Identify which cell holds the provided text, then report its (X, Y) central coordinate. 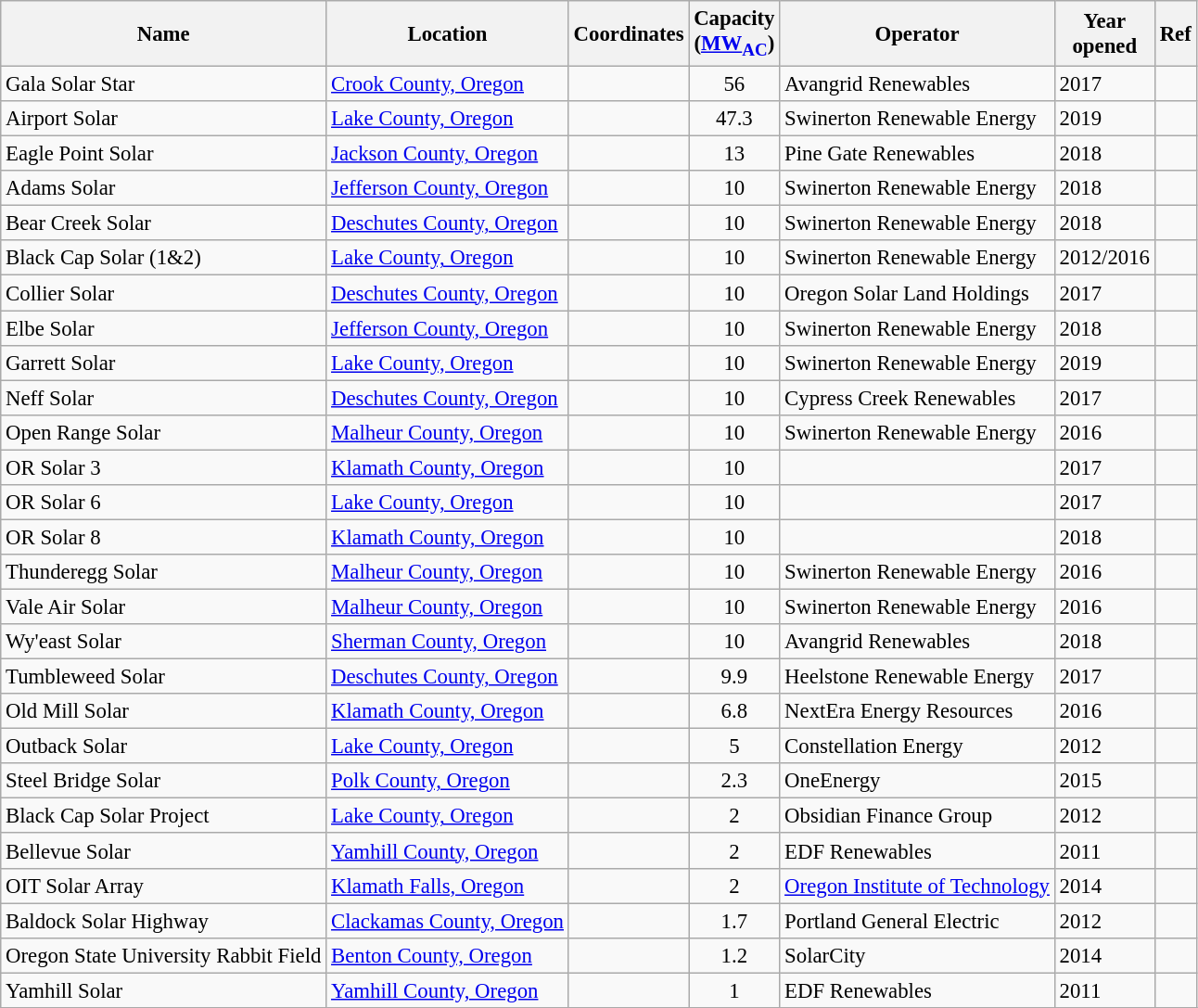
Oregon Solar Land Holdings (917, 293)
56 (734, 84)
Airport Solar (163, 119)
Name (163, 33)
Heelstone Renewable Energy (917, 677)
Obsidian Finance Group (917, 816)
2015 (1104, 781)
Black Cap Solar (1&2) (163, 259)
Baldock Solar Highway (163, 921)
Yearopened (1104, 33)
Oregon Institute of Technology (917, 886)
Constellation Energy (917, 746)
OR Solar 8 (163, 537)
Polk County, Oregon (448, 781)
2012/2016 (1104, 259)
Clackamas County, Oregon (448, 921)
Klamath Falls, Oregon (448, 886)
Outback Solar (163, 746)
47.3 (734, 119)
Pine Gate Renewables (917, 154)
Thunderegg Solar (163, 572)
Black Cap Solar Project (163, 816)
Elbe Solar (163, 328)
Operator (917, 33)
1.2 (734, 955)
Wy'east Solar (163, 642)
6.8 (734, 711)
Jackson County, Oregon (448, 154)
Neff Solar (163, 398)
Sherman County, Oregon (448, 642)
Location (448, 33)
Garrett Solar (163, 363)
Collier Solar (163, 293)
Bellevue Solar (163, 851)
OneEnergy (917, 781)
Capacity(MWAC) (734, 33)
Gala Solar Star (163, 84)
NextEra Energy Resources (917, 711)
Cypress Creek Renewables (917, 398)
OR Solar 3 (163, 467)
1 (734, 990)
SolarCity (917, 955)
Oregon State University Rabbit Field (163, 955)
Crook County, Oregon (448, 84)
9.9 (734, 677)
Ref (1176, 33)
Old Mill Solar (163, 711)
Vale Air Solar (163, 606)
OIT Solar Array (163, 886)
Eagle Point Solar (163, 154)
Steel Bridge Solar (163, 781)
2.3 (734, 781)
OR Solar 6 (163, 503)
Adams Solar (163, 188)
Portland General Electric (917, 921)
5 (734, 746)
Open Range Solar (163, 433)
13 (734, 154)
Coordinates (629, 33)
Benton County, Oregon (448, 955)
Tumbleweed Solar (163, 677)
1.7 (734, 921)
Bear Creek Solar (163, 223)
Yamhill Solar (163, 990)
